Provide the [x, y] coordinate of the cell's center where the given text is located.  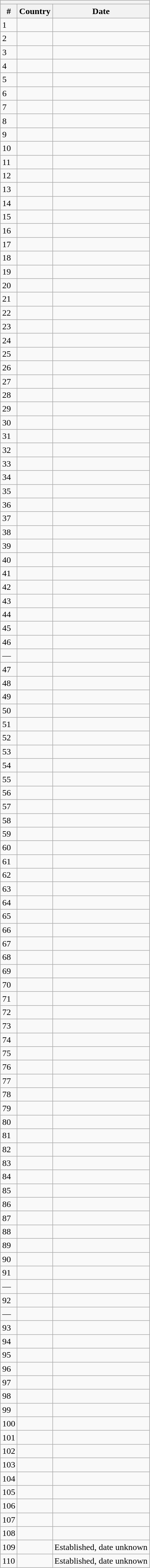
99 [9, 1410]
64 [9, 903]
83 [9, 1163]
106 [9, 1506]
42 [9, 587]
24 [9, 340]
39 [9, 546]
9 [9, 134]
108 [9, 1533]
15 [9, 217]
7 [9, 107]
48 [9, 683]
11 [9, 162]
88 [9, 1231]
95 [9, 1355]
98 [9, 1396]
91 [9, 1273]
19 [9, 272]
56 [9, 793]
Date [101, 11]
93 [9, 1328]
34 [9, 477]
22 [9, 313]
69 [9, 971]
90 [9, 1259]
92 [9, 1300]
55 [9, 779]
66 [9, 930]
62 [9, 875]
94 [9, 1341]
60 [9, 848]
103 [9, 1465]
13 [9, 190]
8 [9, 121]
14 [9, 203]
105 [9, 1492]
57 [9, 806]
79 [9, 1108]
81 [9, 1136]
102 [9, 1451]
96 [9, 1369]
63 [9, 889]
61 [9, 861]
23 [9, 326]
54 [9, 765]
16 [9, 231]
33 [9, 464]
107 [9, 1520]
35 [9, 491]
67 [9, 944]
101 [9, 1437]
36 [9, 505]
46 [9, 642]
2 [9, 39]
4 [9, 66]
75 [9, 1053]
Country [35, 11]
47 [9, 669]
18 [9, 258]
50 [9, 710]
86 [9, 1204]
76 [9, 1067]
97 [9, 1382]
6 [9, 93]
31 [9, 436]
37 [9, 518]
20 [9, 285]
52 [9, 738]
65 [9, 916]
41 [9, 573]
3 [9, 52]
71 [9, 998]
109 [9, 1547]
100 [9, 1424]
70 [9, 985]
10 [9, 148]
40 [9, 560]
73 [9, 1026]
110 [9, 1561]
77 [9, 1081]
43 [9, 601]
87 [9, 1218]
29 [9, 409]
51 [9, 724]
12 [9, 176]
72 [9, 1012]
85 [9, 1190]
49 [9, 697]
82 [9, 1149]
27 [9, 382]
78 [9, 1095]
74 [9, 1039]
5 [9, 80]
30 [9, 423]
44 [9, 615]
59 [9, 834]
# [9, 11]
26 [9, 367]
17 [9, 244]
80 [9, 1122]
45 [9, 628]
1 [9, 25]
32 [9, 450]
25 [9, 354]
84 [9, 1177]
89 [9, 1245]
38 [9, 532]
53 [9, 752]
104 [9, 1478]
28 [9, 395]
58 [9, 820]
68 [9, 957]
21 [9, 299]
